Return [X, Y] of the center of cell containing provided text 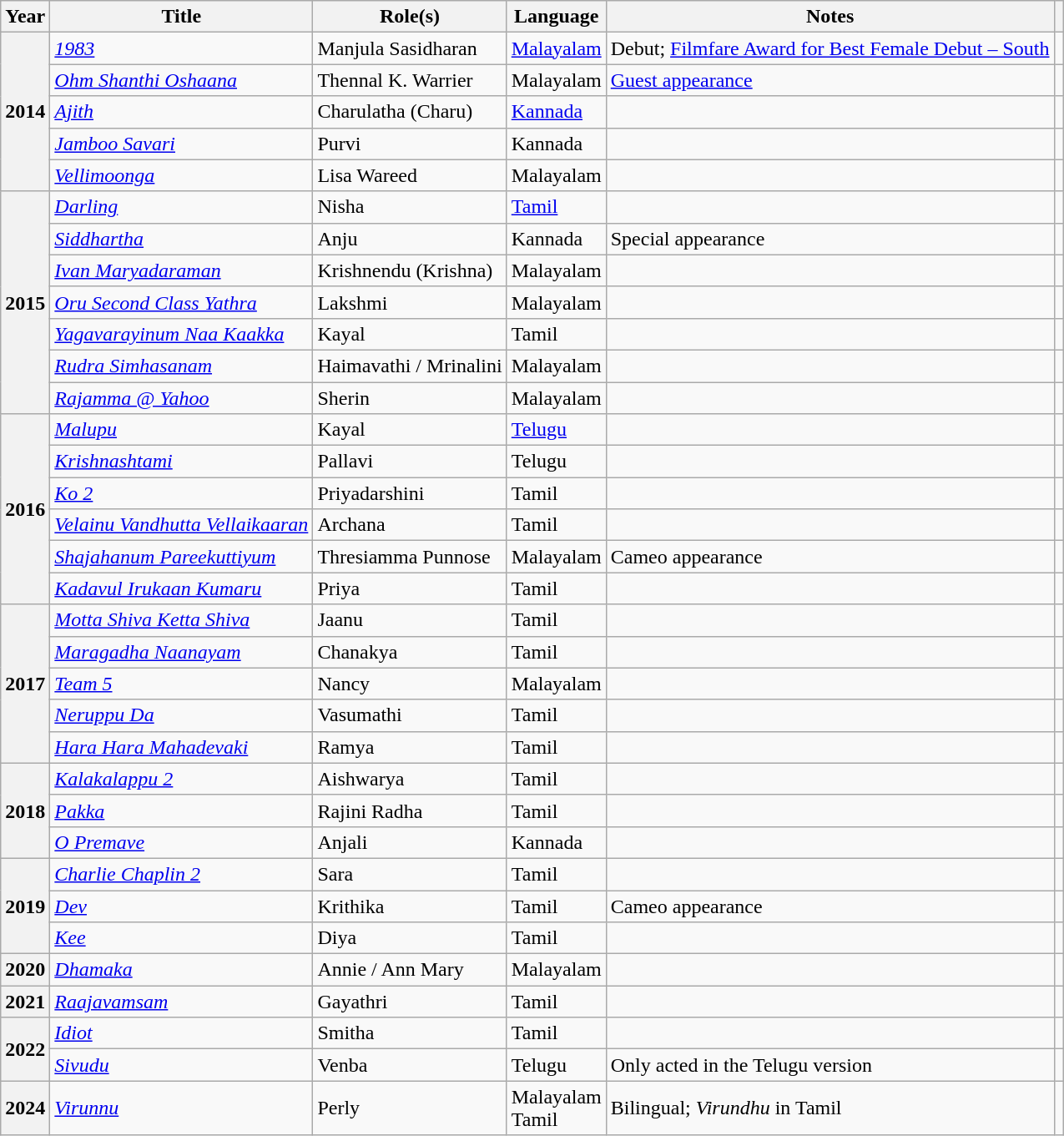
Jaanu [410, 620]
Charulatha (Charu) [410, 112]
Kadavul Irukaan Kumaru [182, 588]
Haimavathi / Mrinalini [410, 366]
Krishnashtami [182, 462]
Jamboo Savari [182, 144]
Only acted in the Telugu version [830, 1065]
Raajavamsam [182, 1002]
Sherin [410, 398]
Lakshmi [410, 302]
Anju [410, 239]
Perly [410, 1108]
Yagavarayinum Naa Kaakka [182, 334]
1983 [182, 48]
Rudra Simhasanam [182, 366]
Kalakalappu 2 [182, 779]
Charlie Chaplin 2 [182, 874]
O Premave [182, 842]
Vasumathi [410, 715]
Title [182, 17]
Notes [830, 17]
Krithika [410, 906]
2022 [25, 1049]
Sivudu [182, 1065]
2020 [25, 970]
Nisha [410, 207]
Velainu Vandhutta Vellaikaaran [182, 525]
Aishwarya [410, 779]
Rajamma @ Yahoo [182, 398]
Anjali [410, 842]
Year [25, 17]
Kee [182, 938]
Priya [410, 588]
Siddhartha [182, 239]
Special appearance [830, 239]
Krishnendu (Krishna) [410, 270]
2014 [25, 112]
Ivan Maryadaraman [182, 270]
Maragadha Naanayam [182, 652]
Chanakya [410, 652]
Motta Shiva Ketta Shiva [182, 620]
Venba [410, 1065]
Dev [182, 906]
Idiot [182, 1033]
Lisa Wareed [410, 175]
Darling [182, 207]
Sara [410, 874]
2024 [25, 1108]
2016 [25, 509]
Oru Second Class Yathra [182, 302]
2018 [25, 810]
2019 [25, 906]
Ramya [410, 747]
Rajini Radha [410, 810]
Pallavi [410, 462]
Gayathri [410, 1002]
2017 [25, 684]
Shajahanum Pareekuttiyum [182, 557]
Virunnu [182, 1108]
Dhamaka [182, 970]
Hara Hara Mahadevaki [182, 747]
Language [556, 17]
Smitha [410, 1033]
Archana [410, 525]
Ko 2 [182, 493]
Diya [410, 938]
Manjula Sasidharan [410, 48]
Role(s) [410, 17]
Vellimoonga [182, 175]
Thresiamma Punnose [410, 557]
Thennal K. Warrier [410, 80]
Purvi [410, 144]
Nancy [410, 684]
Annie / Ann Mary [410, 970]
Bilingual; Virundhu in Tamil [830, 1108]
Malupu [182, 430]
Team 5 [182, 684]
Debut; Filmfare Award for Best Female Debut – South [830, 48]
Pakka [182, 810]
2021 [25, 1002]
Guest appearance [830, 80]
2015 [25, 302]
Malayalam Tamil [556, 1108]
Neruppu Da [182, 715]
Ajith [182, 112]
Ohm Shanthi Oshaana [182, 80]
Priyadarshini [410, 493]
